Extract the [X, Y] coordinate from the center of the cell holding the provided text.  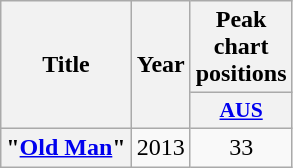
2013 [160, 147]
33 [241, 147]
Peak chart positions [241, 47]
"Old Man" [66, 147]
Title [66, 65]
Year [160, 65]
AUS [241, 111]
